Scan for the cell matching the given text and deliver its (x, y) coordinate at center. 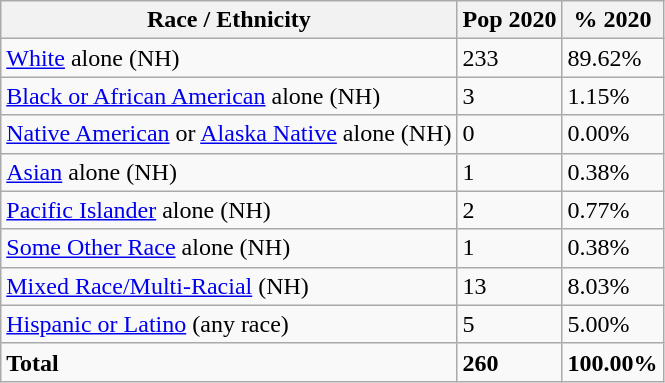
0.00% (612, 134)
Black or African American alone (NH) (229, 96)
Asian alone (NH) (229, 172)
0 (510, 134)
Native American or Alaska Native alone (NH) (229, 134)
2 (510, 210)
13 (510, 286)
1.15% (612, 96)
Race / Ethnicity (229, 20)
100.00% (612, 362)
5 (510, 324)
89.62% (612, 58)
5.00% (612, 324)
233 (510, 58)
8.03% (612, 286)
Total (229, 362)
Some Other Race alone (NH) (229, 248)
% 2020 (612, 20)
White alone (NH) (229, 58)
Pacific Islander alone (NH) (229, 210)
260 (510, 362)
3 (510, 96)
Pop 2020 (510, 20)
Hispanic or Latino (any race) (229, 324)
Mixed Race/Multi-Racial (NH) (229, 286)
0.77% (612, 210)
